Capture the cell that displays the provided text and extract its (x, y) central coordinate. 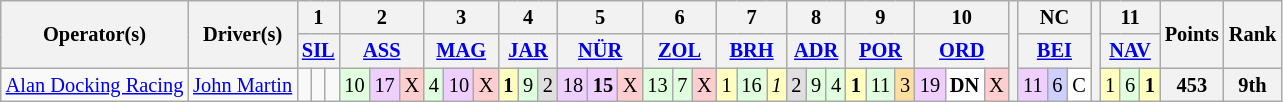
SIL (318, 51)
NC (1054, 17)
Driver(s) (242, 34)
Rank (1252, 34)
Operator(s) (94, 34)
ORD (962, 51)
16 (752, 85)
MAG (461, 51)
John Martin (242, 85)
BEI (1054, 51)
Points (1192, 34)
ASS (382, 51)
Alan Docking Racing (94, 85)
DN (964, 85)
18 (573, 85)
NAV (1130, 51)
JAR (528, 51)
NÜR (600, 51)
19 (930, 85)
C (1078, 85)
17 (385, 85)
ZOL (679, 51)
15 (603, 85)
9th (1252, 85)
ADR (816, 51)
8 (816, 17)
BRH (752, 51)
5 (600, 17)
453 (1192, 85)
13 (657, 85)
POR (880, 51)
